Provide the (x, y) coordinate of the cell's center where the given text is located.  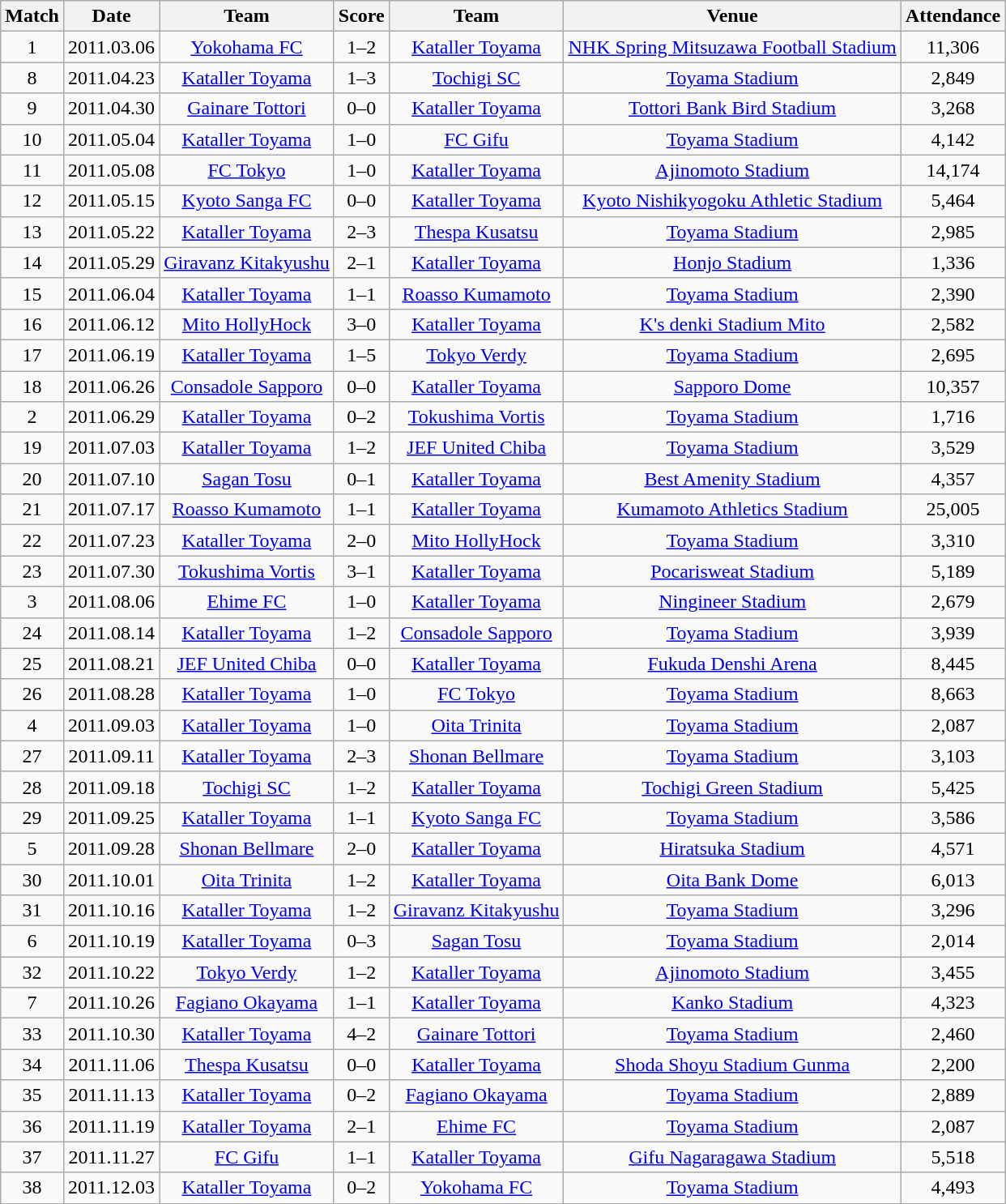
2011.04.30 (111, 109)
2011.06.04 (111, 293)
0–1 (361, 479)
11,306 (953, 47)
3,103 (953, 756)
2,014 (953, 941)
Score (361, 16)
37 (32, 1157)
2011.10.01 (111, 879)
4,357 (953, 479)
2011.05.15 (111, 201)
3–0 (361, 324)
5 (32, 848)
2011.07.30 (111, 571)
32 (32, 972)
2,985 (953, 232)
14,174 (953, 170)
10 (32, 139)
2011.05.08 (111, 170)
2011.08.14 (111, 633)
2011.08.06 (111, 602)
33 (32, 1034)
8,663 (953, 694)
26 (32, 694)
25 (32, 664)
34 (32, 1065)
1–5 (361, 355)
NHK Spring Mitsuzawa Football Stadium (732, 47)
Shoda Shoyu Stadium Gunma (732, 1065)
2,695 (953, 355)
21 (32, 510)
Ningineer Stadium (732, 602)
2011.06.26 (111, 386)
11 (32, 170)
4 (32, 725)
Attendance (953, 16)
2 (32, 417)
2011.09.11 (111, 756)
2011.08.28 (111, 694)
2011.07.03 (111, 448)
1–3 (361, 78)
2011.05.22 (111, 232)
10,357 (953, 386)
18 (32, 386)
3,268 (953, 109)
27 (32, 756)
2011.10.26 (111, 1003)
Best Amenity Stadium (732, 479)
2011.09.25 (111, 818)
4,323 (953, 1003)
2,582 (953, 324)
8,445 (953, 664)
5,518 (953, 1157)
1,336 (953, 263)
6 (32, 941)
19 (32, 448)
2011.06.19 (111, 355)
12 (32, 201)
Hiratsuka Stadium (732, 848)
0–3 (361, 941)
2011.05.29 (111, 263)
2011.07.10 (111, 479)
Tochigi Green Stadium (732, 787)
3,529 (953, 448)
2011.04.23 (111, 78)
2011.09.03 (111, 725)
2011.07.23 (111, 540)
25,005 (953, 510)
3,455 (953, 972)
4,493 (953, 1188)
8 (32, 78)
2011.11.13 (111, 1095)
K's denki Stadium Mito (732, 324)
28 (32, 787)
3,586 (953, 818)
2011.11.19 (111, 1126)
2,679 (953, 602)
Match (32, 16)
2011.10.22 (111, 972)
Pocarisweat Stadium (732, 571)
2,849 (953, 78)
3 (32, 602)
35 (32, 1095)
36 (32, 1126)
3,310 (953, 540)
2011.12.03 (111, 1188)
4,571 (953, 848)
38 (32, 1188)
29 (32, 818)
2011.08.21 (111, 664)
2011.09.28 (111, 848)
14 (32, 263)
Venue (732, 16)
30 (32, 879)
3,296 (953, 911)
7 (32, 1003)
2011.11.06 (111, 1065)
5,425 (953, 787)
4–2 (361, 1034)
2011.07.17 (111, 510)
Tottori Bank Bird Stadium (732, 109)
2,200 (953, 1065)
3,939 (953, 633)
2,460 (953, 1034)
20 (32, 479)
5,464 (953, 201)
Kumamoto Athletics Stadium (732, 510)
17 (32, 355)
Fukuda Denshi Arena (732, 664)
2011.09.18 (111, 787)
2011.10.16 (111, 911)
2011.06.29 (111, 417)
1,716 (953, 417)
Sapporo Dome (732, 386)
Date (111, 16)
2011.05.04 (111, 139)
3–1 (361, 571)
Kanko Stadium (732, 1003)
Kyoto Nishikyogoku Athletic Stadium (732, 201)
15 (32, 293)
Honjo Stadium (732, 263)
2011.10.19 (111, 941)
2,390 (953, 293)
22 (32, 540)
5,189 (953, 571)
13 (32, 232)
24 (32, 633)
9 (32, 109)
4,142 (953, 139)
23 (32, 571)
2011.03.06 (111, 47)
16 (32, 324)
6,013 (953, 879)
2011.11.27 (111, 1157)
2011.10.30 (111, 1034)
1 (32, 47)
Oita Bank Dome (732, 879)
31 (32, 911)
2011.06.12 (111, 324)
Gifu Nagaragawa Stadium (732, 1157)
2,889 (953, 1095)
